Return the (x, y) coordinate for the center point of the cell that contains the specified text.  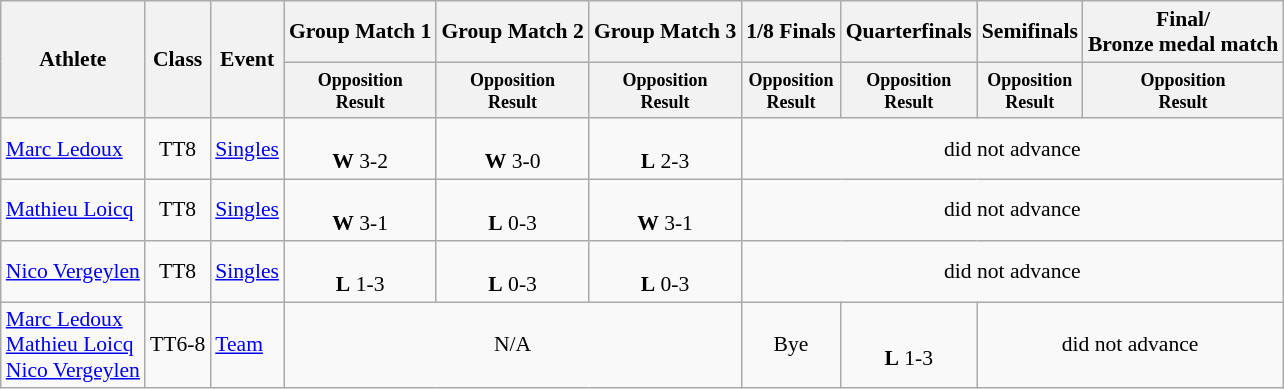
W 3-0 (512, 150)
Bye (790, 346)
Semifinals (1030, 32)
Group Match 1 (360, 32)
Final/Bronze medal match (1183, 32)
N/A (512, 346)
Marc LedouxMathieu LoicqNico Vergeylen (73, 346)
Athlete (73, 60)
W 3-2 (360, 150)
Group Match 3 (665, 32)
Mathieu Loicq (73, 210)
Nico Vergeylen (73, 272)
Class (178, 60)
Group Match 2 (512, 32)
Event (247, 60)
Quarterfinals (909, 32)
Team (247, 346)
1/8 Finals (790, 32)
TT6-8 (178, 346)
L 2-3 (665, 150)
Marc Ledoux (73, 150)
